Output the (x, y) coordinate of the center of the cell containing the given text.  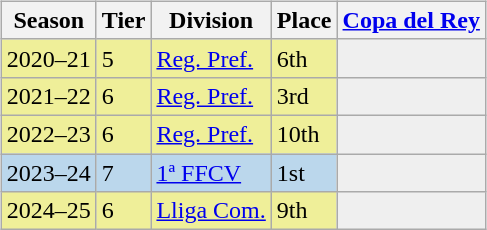
9th (304, 211)
5 (124, 58)
Tier (124, 20)
7 (124, 173)
1ª FFCV (211, 173)
Division (211, 20)
2020–21 (48, 58)
Lliga Com. (211, 211)
1st (304, 173)
3rd (304, 96)
2021–22 (48, 96)
Place (304, 20)
10th (304, 134)
2023–24 (48, 173)
2024–25 (48, 211)
6th (304, 58)
Copa del Rey (411, 20)
Season (48, 20)
2022–23 (48, 134)
